Find where the given text appears and provide that cell's center as (x, y) coordinate. 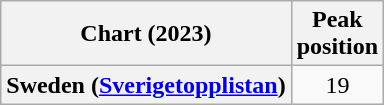
19 (337, 85)
Sweden (Sverigetopplistan) (146, 85)
Chart (2023) (146, 34)
Peakposition (337, 34)
